Identify which cell holds the provided text, then report its (x, y) central coordinate. 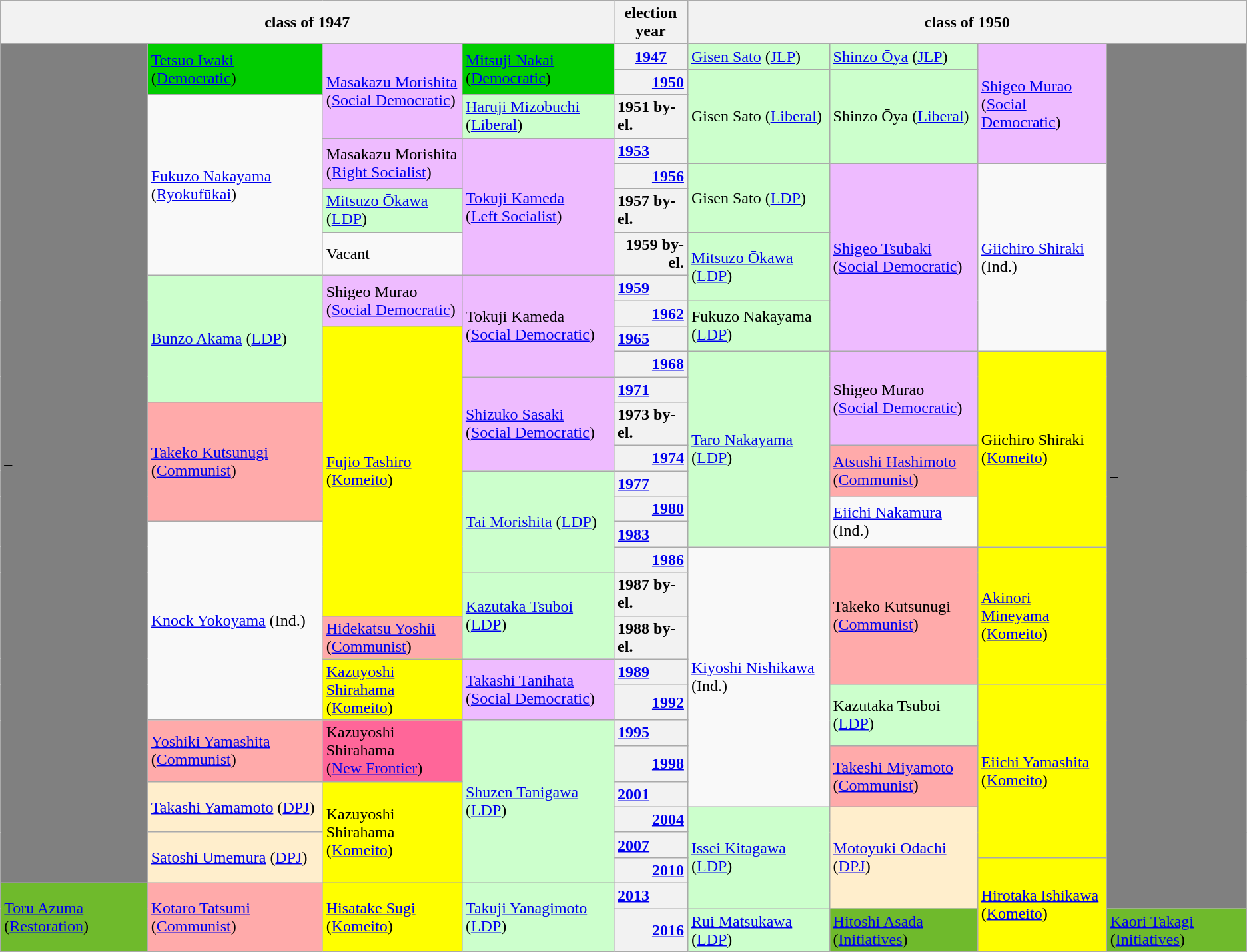
Takeshi Miyamoto(Communist) (903, 776)
Fukuzo Nakayama (Ryokufūkai) (234, 185)
Kazuyoshi Shirahama(New Frontier) (392, 751)
Masakazu Morishita(Right Socialist) (392, 163)
Shinzo Ōya (Liberal) (903, 116)
Knock Yokoyama (Ind.) (234, 621)
1968 (651, 364)
2004 (651, 819)
Tokuji Kameda(Left Socialist) (538, 207)
Gisen Sato (LDP) (758, 197)
1987 by-el. (651, 594)
Tetsuo Iwaki(Democratic) (234, 69)
2001 (651, 794)
Fujio Tashiro (Komeito) (392, 470)
Shigeo Tsubaki(Social Democratic) (903, 257)
Motoyuki Odachi (DPJ) (903, 857)
1995 (651, 733)
Takuji Yanagimoto (LDP) (538, 917)
Shuzen Tanigawa (LDP) (538, 801)
1953 (651, 151)
1965 (651, 338)
Hirotaka Ishikawa (Komeito) (1042, 905)
Issei Kitagawa (LDP) (758, 857)
Gisen Sato (JLP) (758, 57)
Eiichi Yamashita (Komeito) (1042, 771)
Atsushi Hashimoto(Communist) (903, 471)
Taro Nakayama (LDP) (758, 449)
2007 (651, 845)
1973 by-el. (651, 424)
Toru Azuma (Restoration) (74, 917)
1986 (651, 560)
1951 by-el. (651, 116)
Tokuji Kameda(Social Democratic) (538, 326)
Mitsuji Nakai(Democratic) (538, 69)
class of 1950 (967, 23)
Takashi Yamamoto (DPJ) (234, 807)
Gisen Sato (Liberal) (758, 116)
1977 (651, 484)
1947 (651, 57)
Kiyoshi Nishikawa (Ind.) (758, 677)
1974 (651, 458)
Satoshi Umemura (DPJ) (234, 857)
class of 1947 (308, 23)
1980 (651, 509)
Shizuko Sasaki(Social Democratic) (538, 424)
1998 (651, 763)
Vacant (392, 253)
1971 (651, 390)
1950 (651, 82)
Haruji Mizobuchi (Liberal) (538, 116)
1992 (651, 702)
1983 (651, 534)
1989 (651, 672)
Giichiro Shiraki (Komeito) (1042, 449)
Hidekatsu Yoshii(Communist) (392, 637)
Kotaro Tatsumi(Communist) (234, 917)
1962 (651, 313)
electionyear (651, 23)
Bunzo Akama (LDP) (234, 338)
Kaori Takagi (Initiatives) (1176, 930)
1988 by-el. (651, 637)
Akinori Mineyama (Komeito) (1042, 616)
Yoshiki Yamashita(Communist) (234, 751)
1957 by-el. (651, 211)
2010 (651, 870)
Takashi Tanihata(Social Democratic) (538, 690)
Tai Morishita (LDP) (538, 522)
Eiichi Nakamura (Ind.) (903, 522)
Hitoshi Asada (Initiatives) (903, 930)
Masakazu Morishita(Social Democratic) (392, 91)
Hisatake Sugi (Komeito) (392, 917)
2013 (651, 895)
Shinzo Ōya (JLP) (903, 57)
Fukuzo Nakayama (LDP) (758, 326)
1959 (651, 288)
2016 (651, 930)
Giichiro Shiraki (Ind.) (1042, 257)
1956 (651, 176)
Rui Matsukawa (LDP) (758, 930)
1959 by-el. (651, 253)
